Find where the given text appears and provide that cell's center as [X, Y] coordinate. 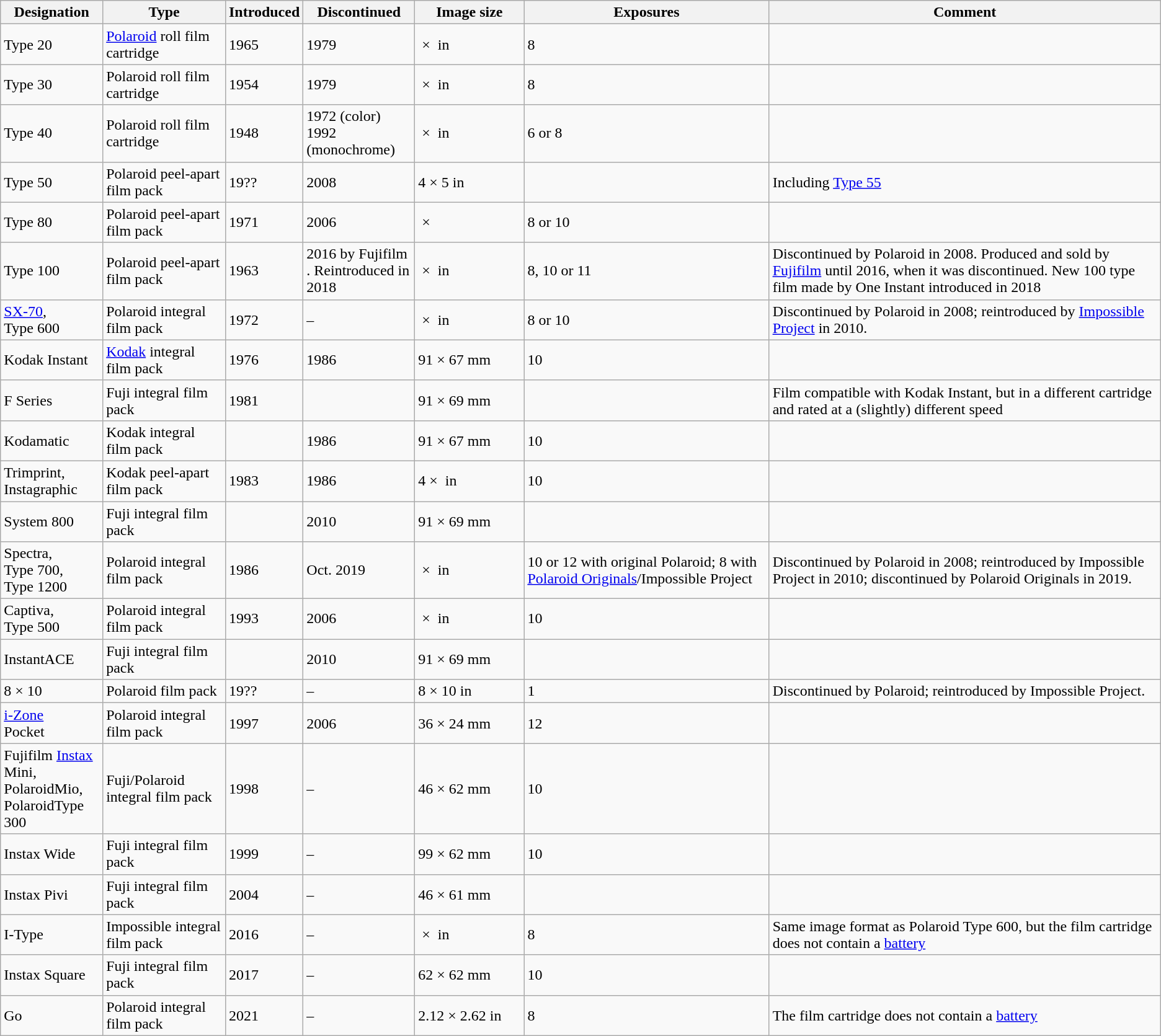
1998 [264, 789]
Oct. 2019 [359, 570]
2008 [359, 182]
Instax Wide [52, 854]
Type 20 [52, 45]
2017 [264, 975]
Introduced [264, 12]
Type 40 [52, 133]
Instax Square [52, 975]
1 [646, 691]
Type 30 [52, 84]
1983 [264, 481]
8 × 10 [52, 691]
1972 [264, 320]
1993 [264, 619]
46 × 61 mm [469, 894]
2004 [264, 894]
Comment [965, 12]
Exposures [646, 12]
Fuji/Polaroid integral film pack [164, 789]
Designation [52, 12]
2021 [264, 1016]
1999 [264, 854]
F Series [52, 401]
Including Type 55 [965, 182]
12 [646, 723]
1981 [264, 401]
1972 (color)1992 (monochrome) [359, 133]
8 × 10 in [469, 691]
Image size [469, 12]
Kodak peel-apart film pack [164, 481]
62 × 62 mm [469, 975]
Kodamatic [52, 440]
Type 80 [52, 222]
6 or 8 [646, 133]
Type 50 [52, 182]
4 × in [469, 481]
Discontinued by Polaroid; reintroduced by Impossible Project. [965, 691]
Discontinued by Polaroid in 2008; reintroduced by Impossible Project in 2010; discontinued by Polaroid Originals in 2019. [965, 570]
InstantACE [52, 660]
The film cartridge does not contain a battery [965, 1016]
1965 [264, 45]
Impossible integral film pack [164, 935]
1971 [264, 222]
Fujifilm Instax Mini,PolaroidMio,PolaroidType 300 [52, 789]
1963 [264, 271]
SX-70,Type 600 [52, 320]
Captiva,Type 500 [52, 619]
System 800 [52, 521]
Type 100 [52, 271]
Polaroid film pack [164, 691]
1954 [264, 84]
Kodak Instant [52, 360]
8, 10 or 11 [646, 271]
Trimprint,Instagraphic [52, 481]
I-Type [52, 935]
Discontinued by Polaroid in 2008; reintroduced by Impossible Project in 2010. [965, 320]
4 × 5 in [469, 182]
10 or 12 with original Polaroid; 8 with Polaroid Originals/Impossible Project [646, 570]
Film compatible with Kodak Instant, but in a different cartridge and rated at a (slightly) different speed [965, 401]
i-ZonePocket [52, 723]
Type [164, 12]
1976 [264, 360]
2.12 × 2.62 in [469, 1016]
99 × 62 mm [469, 854]
2016 by Fujifilm. Reintroduced in 2018 [359, 271]
Same image format as Polaroid Type 600, but the film cartridge does not contain a battery [965, 935]
46 × 62 mm [469, 789]
Go [52, 1016]
Instax Pivi [52, 894]
36 × 24 mm [469, 723]
1997 [264, 723]
1948 [264, 133]
Spectra,Type 700,Type 1200 [52, 570]
Discontinued [359, 12]
× [469, 222]
2016 [264, 935]
